Provide the [x, y] coordinate of the cell's center where the given text is located.  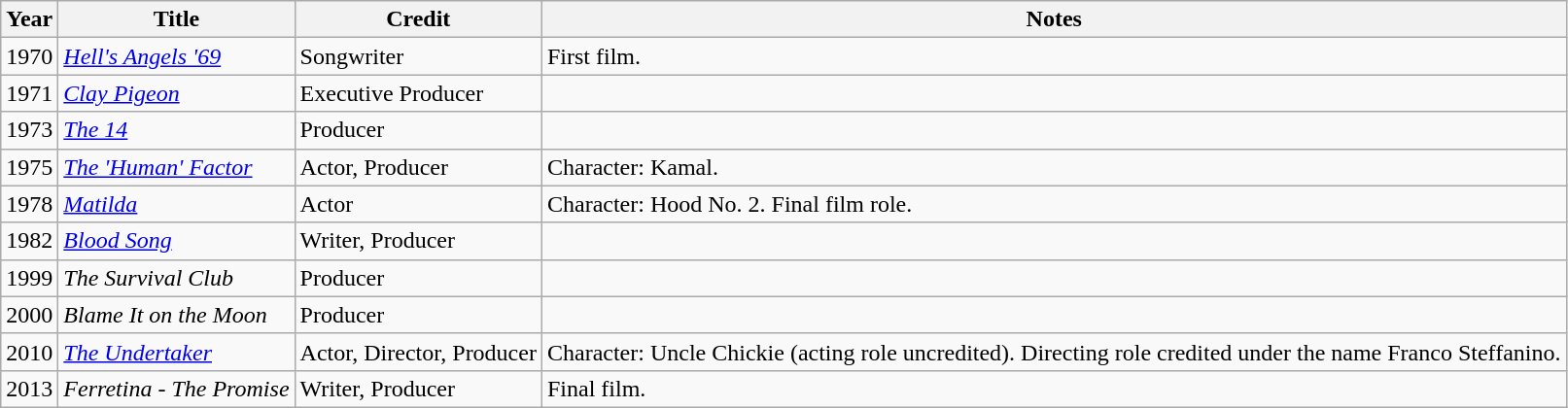
Clay Pigeon [177, 93]
1999 [29, 278]
1970 [29, 56]
Final film. [1054, 389]
The Undertaker [177, 352]
Blame It on the Moon [177, 315]
Credit [418, 19]
1975 [29, 167]
Matilda [177, 204]
Year [29, 19]
Blood Song [177, 241]
2010 [29, 352]
Character: Hood No. 2. Final film role. [1054, 204]
The Survival Club [177, 278]
2013 [29, 389]
Actor, Producer [418, 167]
Actor, Director, Producer [418, 352]
Title [177, 19]
Songwriter [418, 56]
The 14 [177, 130]
1978 [29, 204]
2000 [29, 315]
1971 [29, 93]
The 'Human' Factor [177, 167]
Ferretina - The Promise [177, 389]
Executive Producer [418, 93]
1982 [29, 241]
Character: Kamal. [1054, 167]
Notes [1054, 19]
Actor [418, 204]
1973 [29, 130]
Character: Uncle Chickie (acting role uncredited). Directing role credited under the name Franco Steffanino. [1054, 352]
Hell's Angels '69 [177, 56]
First film. [1054, 56]
